From the cell containing the given text, extract its center point as (x, y) coordinate. 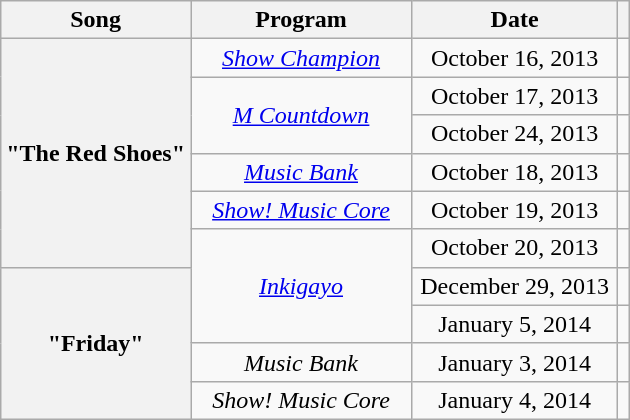
January 3, 2014 (515, 362)
October 24, 2013 (515, 134)
"Friday" (96, 343)
October 20, 2013 (515, 248)
Date (515, 20)
Show Champion (300, 58)
Program (300, 20)
January 5, 2014 (515, 324)
December 29, 2013 (515, 286)
Inkigayo (300, 286)
January 4, 2014 (515, 400)
M Countdown (300, 115)
October 17, 2013 (515, 96)
"The Red Shoes" (96, 153)
October 16, 2013 (515, 58)
October 18, 2013 (515, 172)
October 19, 2013 (515, 210)
Song (96, 20)
